Locate the cell with the specified text and output its [x, y] center coordinate. 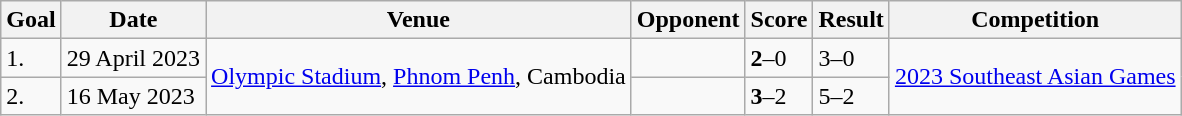
Competition [1035, 20]
2–0 [779, 58]
Date [133, 20]
Opponent [688, 20]
3–0 [851, 58]
16 May 2023 [133, 96]
29 April 2023 [133, 58]
3–2 [779, 96]
2023 Southeast Asian Games [1035, 77]
Goal [31, 20]
Result [851, 20]
Olympic Stadium, Phnom Penh, Cambodia [419, 77]
Venue [419, 20]
5–2 [851, 96]
Score [779, 20]
1. [31, 58]
2. [31, 96]
